Detect which cell encompasses the target text, then output its [X, Y] center coordinate. 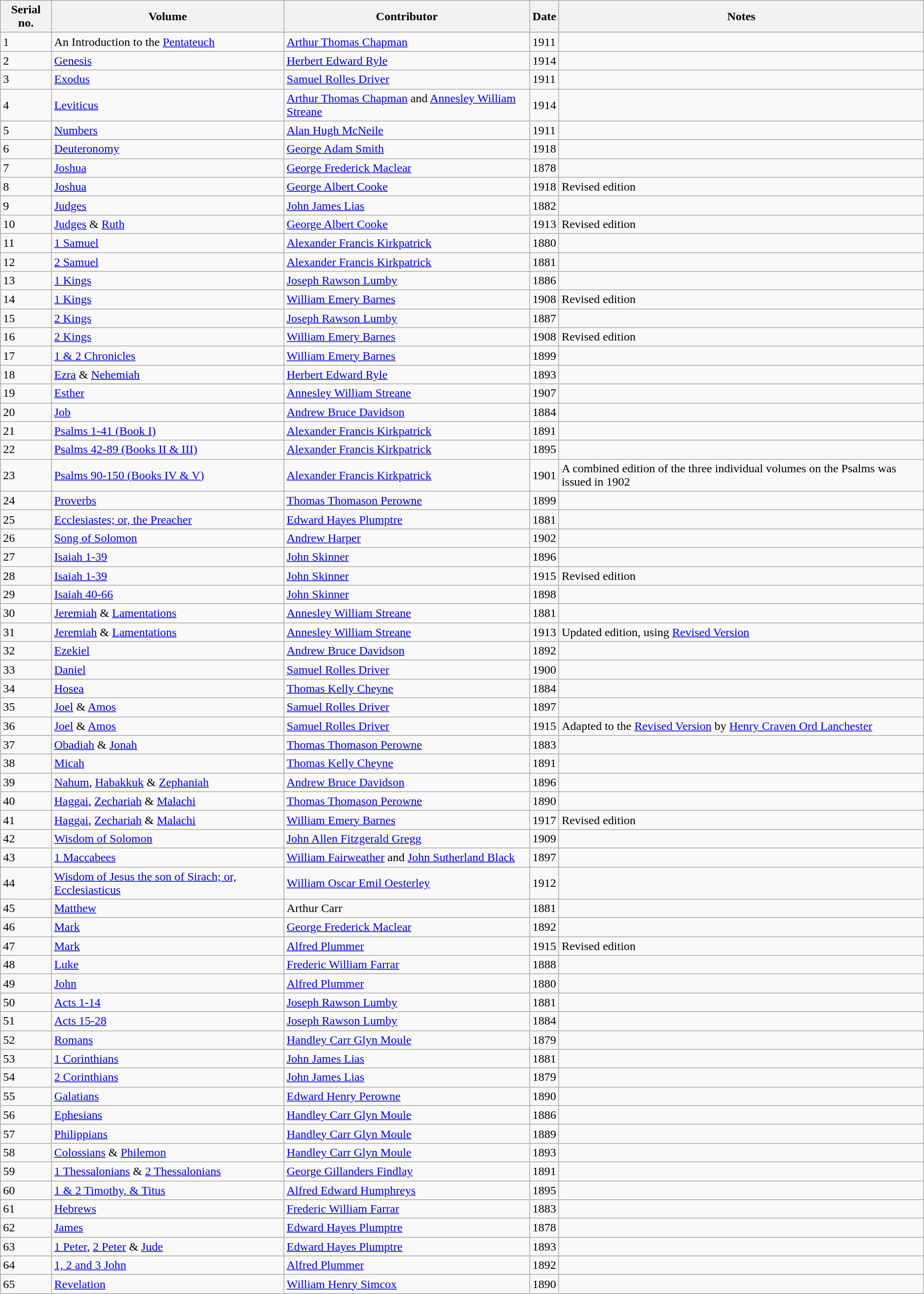
1882 [544, 205]
Hebrews [168, 1209]
Ezra & Nehemiah [168, 375]
1912 [544, 882]
36 [26, 726]
2 [26, 61]
51 [26, 1021]
William Fairweather and John Sutherland Black [407, 857]
1 Samuel [168, 243]
30 [26, 613]
35 [26, 707]
Proverbs [168, 500]
42 [26, 838]
Deuteronomy [168, 149]
1917 [544, 820]
Esther [168, 393]
19 [26, 393]
28 [26, 576]
43 [26, 857]
65 [26, 1284]
46 [26, 927]
Leviticus [168, 105]
16 [26, 337]
Acts 1-14 [168, 1002]
1 Corinthians [168, 1059]
10 [26, 224]
George Gillanders Findlay [407, 1171]
53 [26, 1059]
Luke [168, 965]
Isaiah 40-66 [168, 595]
1888 [544, 965]
1901 [544, 475]
14 [26, 300]
Judges & Ruth [168, 224]
52 [26, 1040]
44 [26, 882]
Exodus [168, 79]
22 [26, 450]
25 [26, 519]
54 [26, 1077]
8 [26, 187]
Psalms 42-89 (Books II & III) [168, 450]
1, 2 and 3 John [168, 1265]
Micah [168, 763]
Galatians [168, 1096]
Updated edition, using Revised Version [741, 632]
15 [26, 318]
Romans [168, 1040]
62 [26, 1228]
32 [26, 651]
1 & 2 Chronicles [168, 356]
John [168, 984]
60 [26, 1190]
1900 [544, 670]
Alan Hugh McNeile [407, 130]
49 [26, 984]
37 [26, 745]
Serial no. [26, 17]
James [168, 1228]
Arthur Thomas Chapman [407, 42]
45 [26, 909]
63 [26, 1247]
Song of Solomon [168, 538]
Colossians & Philemon [168, 1152]
47 [26, 946]
61 [26, 1209]
1 & 2 Timothy, & Titus [168, 1190]
56 [26, 1115]
1 Peter, 2 Peter & Jude [168, 1247]
Adapted to the Revised Version by Henry Craven Ord Lanchester [741, 726]
William Henry Simcox [407, 1284]
Alfred Edward Humphreys [407, 1190]
A combined edition of the three individual volumes on the Psalms was issued in 1902 [741, 475]
29 [26, 595]
2 Corinthians [168, 1077]
Obadiah & Jonah [168, 745]
1887 [544, 318]
39 [26, 782]
Genesis [168, 61]
John Allen Fitzgerald Gregg [407, 838]
Acts 15-28 [168, 1021]
21 [26, 431]
1909 [544, 838]
9 [26, 205]
Arthur Thomas Chapman and Annesley William Streane [407, 105]
40 [26, 801]
Daniel [168, 670]
5 [26, 130]
1907 [544, 393]
23 [26, 475]
Philippians [168, 1134]
26 [26, 538]
13 [26, 281]
24 [26, 500]
17 [26, 356]
4 [26, 105]
20 [26, 412]
George Adam Smith [407, 149]
27 [26, 557]
1898 [544, 595]
Job [168, 412]
Psalms 90-150 (Books IV & V) [168, 475]
Arthur Carr [407, 909]
Volume [168, 17]
Numbers [168, 130]
Matthew [168, 909]
6 [26, 149]
William Oscar Emil Oesterley [407, 882]
Wisdom of Solomon [168, 838]
Psalms 1-41 (Book I) [168, 431]
Ecclesiastes; or, the Preacher [168, 519]
18 [26, 375]
Revelation [168, 1284]
Notes [741, 17]
Hosea [168, 688]
48 [26, 965]
50 [26, 1002]
58 [26, 1152]
Date [544, 17]
33 [26, 670]
3 [26, 79]
1 Maccabees [168, 857]
Ephesians [168, 1115]
64 [26, 1265]
57 [26, 1134]
Edward Henry Perowne [407, 1096]
Judges [168, 205]
38 [26, 763]
An Introduction to the Pentateuch [168, 42]
Wisdom of Jesus the son of Sirach; or, Ecclesiasticus [168, 882]
41 [26, 820]
2 Samuel [168, 262]
Nahum, Habakkuk & Zephaniah [168, 782]
1 Thessalonians & 2 Thessalonians [168, 1171]
1902 [544, 538]
12 [26, 262]
7 [26, 168]
34 [26, 688]
11 [26, 243]
59 [26, 1171]
31 [26, 632]
55 [26, 1096]
Ezekiel [168, 651]
Contributor [407, 17]
Andrew Harper [407, 538]
1 [26, 42]
1889 [544, 1134]
